Scan for the cell matching the given text and deliver its (X, Y) coordinate at center. 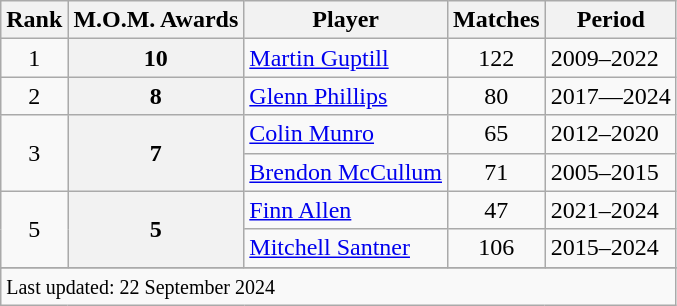
Colin Munro (346, 134)
2 (34, 96)
Glenn Phillips (346, 96)
106 (497, 248)
80 (497, 96)
Martin Guptill (346, 58)
M.O.M. Awards (156, 20)
Rank (34, 20)
10 (156, 58)
122 (497, 58)
3 (34, 153)
2009–2022 (610, 58)
Period (610, 20)
Mitchell Santner (346, 248)
1 (34, 58)
2015–2024 (610, 248)
65 (497, 134)
8 (156, 96)
Finn Allen (346, 210)
Last updated: 22 September 2024 (339, 286)
Player (346, 20)
47 (497, 210)
Brendon McCullum (346, 172)
7 (156, 153)
2017—2024 (610, 96)
Matches (497, 20)
2012–2020 (610, 134)
2021–2024 (610, 210)
2005–2015 (610, 172)
71 (497, 172)
